From the cell containing the given text, extract its center point as (X, Y) coordinate. 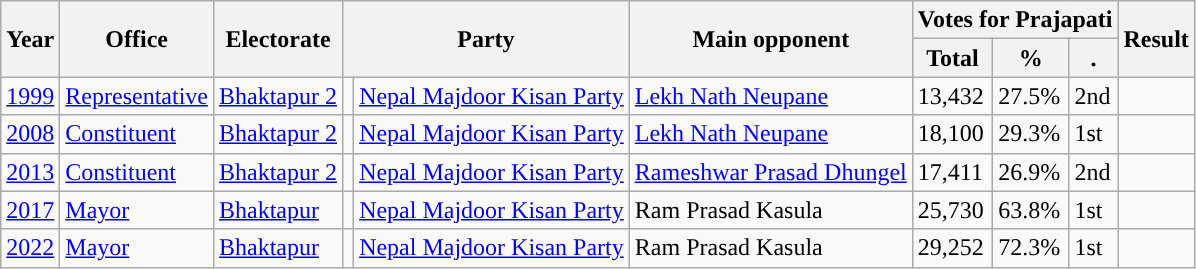
25,730 (952, 210)
2017 (30, 210)
18,100 (952, 134)
% (1031, 58)
29.3% (1031, 134)
17,411 (952, 172)
Total (952, 58)
1999 (30, 96)
2008 (30, 134)
Party (486, 39)
Rameshwar Prasad Dhungel (770, 172)
63.8% (1031, 210)
Office (137, 39)
Representative (137, 96)
27.5% (1031, 96)
29,252 (952, 248)
Votes for Prajapati (1015, 20)
Main opponent (770, 39)
2013 (30, 172)
13,432 (952, 96)
Year (30, 39)
2022 (30, 248)
72.3% (1031, 248)
Result (1156, 39)
Electorate (278, 39)
. (1094, 58)
26.9% (1031, 172)
